Capture the cell that displays the provided text and extract its [x, y] central coordinate. 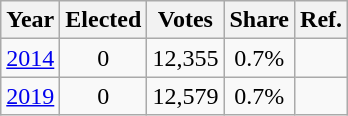
Votes [186, 20]
Year [30, 20]
2019 [30, 96]
Ref. [322, 20]
Share [260, 20]
12,355 [186, 58]
12,579 [186, 96]
Elected [104, 20]
2014 [30, 58]
